Locate the cell with the specified text and output its [x, y] center coordinate. 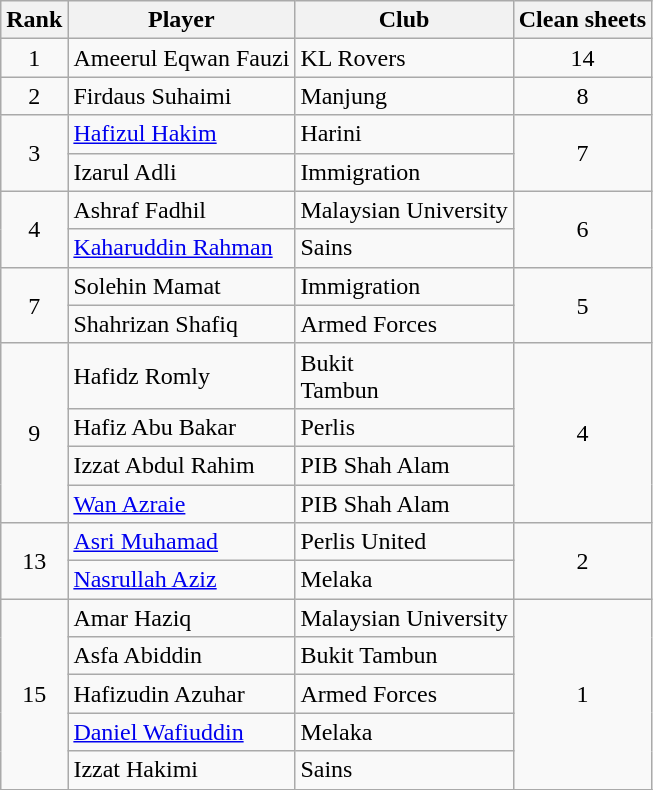
KL Rovers [404, 58]
Izzat Hakimi [182, 770]
6 [582, 229]
8 [582, 96]
Ashraf Fadhil [182, 210]
Ameerul Eqwan Fauzi [182, 58]
Wan Azraie [182, 503]
Hafizudin Azuhar [182, 694]
Harini [404, 134]
Amar Haziq [182, 618]
5 [582, 305]
Player [182, 20]
Asfa Abiddin [182, 656]
Perlis [404, 427]
Izarul Adli [182, 172]
BukitTambun [404, 376]
Bukit Tambun [404, 656]
Daniel Wafiuddin [182, 732]
15 [34, 694]
Clean sheets [582, 20]
Perlis United [404, 542]
Shahrizan Shafiq [182, 324]
Hafidz Romly [182, 376]
Nasrullah Aziz [182, 580]
Solehin Mamat [182, 286]
Rank [34, 20]
Izzat Abdul Rahim [182, 465]
Hafiz Abu Bakar [182, 427]
3 [34, 153]
9 [34, 432]
Club [404, 20]
Manjung [404, 96]
13 [34, 561]
Kaharuddin Rahman [182, 248]
14 [582, 58]
Hafizul Hakim [182, 134]
Firdaus Suhaimi [182, 96]
Asri Muhamad [182, 542]
